Locate the cell with the specified text and output its (x, y) center coordinate. 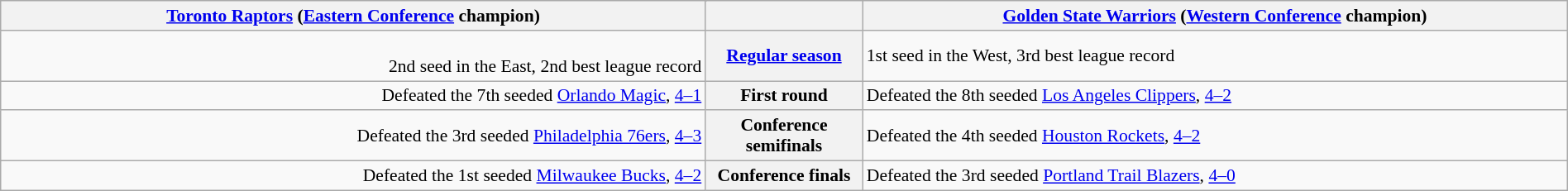
1st seed in the West, 3rd best league record (1216, 56)
Golden State Warriors (Western Conference champion) (1216, 16)
Defeated the 3rd seeded Portland Trail Blazers, 4–0 (1216, 176)
Defeated the 1st seeded Milwaukee Bucks, 4–2 (354, 176)
Conference finals (784, 176)
First round (784, 96)
Defeated the 8th seeded Los Angeles Clippers, 4–2 (1216, 96)
Conference semifinals (784, 136)
Defeated the 3rd seeded Philadelphia 76ers, 4–3 (354, 136)
Regular season (784, 56)
Defeated the 7th seeded Orlando Magic, 4–1 (354, 96)
2nd seed in the East, 2nd best league record (354, 56)
Toronto Raptors (Eastern Conference champion) (354, 16)
Defeated the 4th seeded Houston Rockets, 4–2 (1216, 136)
